Identify which cell holds the provided text, then report its [X, Y] central coordinate. 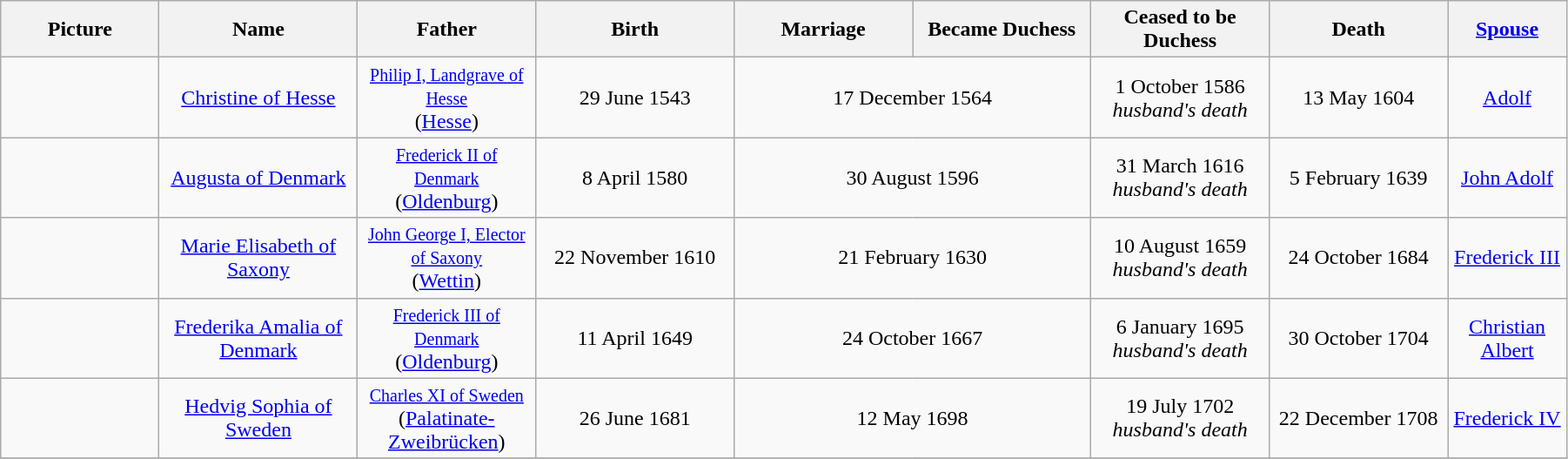
Frederick IV [1507, 418]
Frederick III [1507, 258]
Hedvig Sophia of Sweden [258, 418]
31 March 1616husband's death [1180, 178]
30 August 1596 [913, 178]
Philip I, Landgrave of Hesse (Hesse) [447, 98]
1 October 1586 husband's death [1180, 98]
13 May 1604 [1359, 98]
Frederick II of Denmark (Oldenburg) [447, 178]
Name [258, 30]
24 October 1684 [1359, 258]
Became Duchess [1002, 30]
10 August 1659husband's death [1180, 258]
Death [1359, 30]
Augusta of Denmark [258, 178]
Charles XI of Sweden (Palatinate-Zweibrücken) [447, 418]
6 January 1695husband's death [1180, 338]
5 February 1639 [1359, 178]
Frederika Amalia of Denmark [258, 338]
Spouse [1507, 30]
26 June 1681 [635, 418]
John George I, Elector of Saxony (Wettin) [447, 258]
Adolf [1507, 98]
Picture [80, 30]
Frederick III of Denmark (Oldenburg) [447, 338]
24 October 1667 [913, 338]
29 June 1543 [635, 98]
22 November 1610 [635, 258]
19 July 1702husband's death [1180, 418]
Marriage [823, 30]
Ceased to be Duchess [1180, 30]
Christine of Hesse [258, 98]
21 February 1630 [913, 258]
Marie Elisabeth of Saxony [258, 258]
30 October 1704 [1359, 338]
Christian Albert [1507, 338]
12 May 1698 [913, 418]
Father [447, 30]
17 December 1564 [913, 98]
8 April 1580 [635, 178]
John Adolf [1507, 178]
Birth [635, 30]
11 April 1649 [635, 338]
22 December 1708 [1359, 418]
